Search for the cell housing the specified text and yield its (x, y) center coordinate. 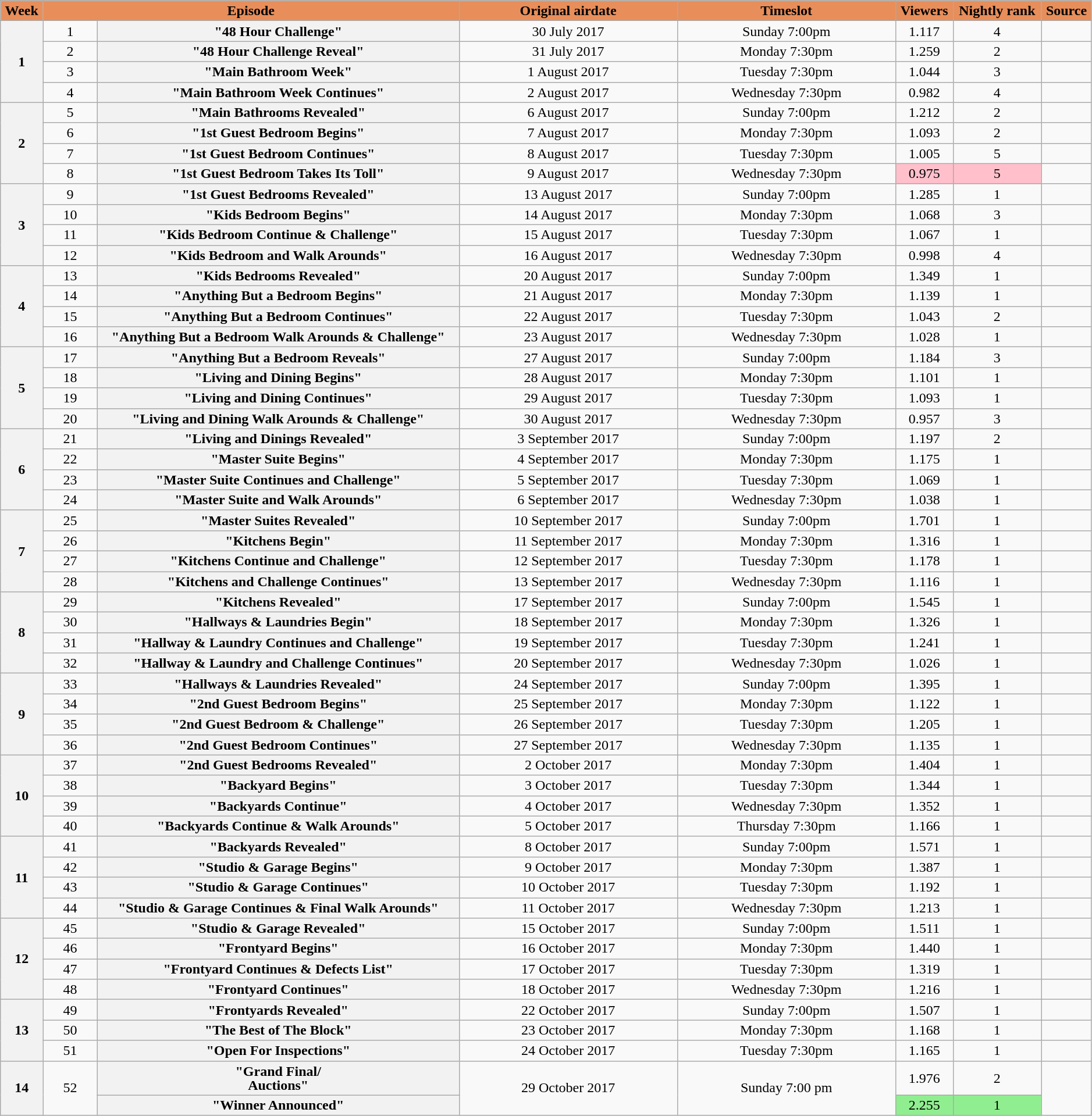
1.135 (924, 744)
21 August 2017 (568, 297)
1.216 (924, 990)
1.122 (924, 704)
"The Best of The Block" (278, 1031)
"Studio & Garage Revealed" (278, 928)
18 October 2017 (568, 990)
Sunday 7:00 pm (787, 1088)
Week (22, 10)
22 August 2017 (568, 316)
"Hallway & Laundry and Challenge Continues" (278, 663)
1.101 (924, 378)
1.212 (924, 113)
41 (70, 847)
"1st Guest Bedroom Takes Its Toll" (278, 173)
15 (70, 316)
"Kitchens Revealed" (278, 602)
13 September 2017 (568, 582)
0.998 (924, 256)
"Living and Dining Continues" (278, 398)
"2nd Guest Bedrooms Revealed" (278, 765)
"Hallway & Laundry Continues and Challenge" (278, 643)
"Frontyard Begins" (278, 949)
"1st Guest Bedrooms Revealed" (278, 194)
1.067 (924, 235)
1.213 (924, 908)
"Main Bathroom Week Continues" (278, 92)
42 (70, 867)
4 September 2017 (568, 459)
16 October 2017 (568, 949)
"Master Suite Continues and Challenge" (278, 479)
20 (70, 419)
1.205 (924, 725)
"Winner Announced" (278, 1105)
"Frontyard Continues & Defects List" (278, 969)
Nightly rank (997, 10)
27 (70, 561)
1.168 (924, 1031)
1.184 (924, 357)
17 (70, 357)
"Main Bathrooms Revealed" (278, 113)
3 September 2017 (568, 438)
1.117 (924, 31)
1.701 (924, 520)
1.387 (924, 867)
"Grand Final/Auctions" (278, 1078)
52 (70, 1088)
17 September 2017 (568, 602)
"Living and Dining Begins" (278, 378)
1.976 (924, 1078)
Source (1067, 10)
"Backyard Begins" (278, 785)
32 (70, 663)
30 (70, 622)
13 August 2017 (568, 194)
21 (70, 438)
20 August 2017 (568, 276)
31 (70, 643)
39 (70, 806)
9 October 2017 (568, 867)
26 (70, 541)
"Open For Inspections" (278, 1050)
15 August 2017 (568, 235)
"Kids Bedroom Begins" (278, 214)
"Studio & Garage Begins" (278, 867)
"Main Bathroom Week" (278, 72)
6 September 2017 (568, 500)
48 (70, 990)
18 September 2017 (568, 622)
16 August 2017 (568, 256)
"Master Suite Begins" (278, 459)
24 October 2017 (568, 1050)
8 October 2017 (568, 847)
1.197 (924, 438)
1.545 (924, 602)
24 (70, 500)
1.175 (924, 459)
1.395 (924, 684)
1.165 (924, 1050)
8 August 2017 (568, 154)
28 August 2017 (568, 378)
"2nd Guest Bedroom Begins" (278, 704)
29 October 2017 (568, 1088)
0.957 (924, 419)
25 (70, 520)
"Kitchens Continue and Challenge" (278, 561)
10 September 2017 (568, 520)
1.259 (924, 51)
1.352 (924, 806)
40 (70, 826)
"Kitchens Begin" (278, 541)
1.038 (924, 500)
Timeslot (787, 10)
1.005 (924, 154)
44 (70, 908)
23 August 2017 (568, 337)
"Hallways & Laundries Begin" (278, 622)
5 September 2017 (568, 479)
45 (70, 928)
22 October 2017 (568, 1010)
1.440 (924, 949)
2 October 2017 (568, 765)
15 October 2017 (568, 928)
"2nd Guest Bedroom & Challenge" (278, 725)
1.285 (924, 194)
1.511 (924, 928)
1.116 (924, 582)
"Living and Dinings Revealed" (278, 438)
"Frontyard Continues" (278, 990)
38 (70, 785)
7 August 2017 (568, 133)
23 October 2017 (568, 1031)
11 October 2017 (568, 908)
1.166 (924, 826)
0.975 (924, 173)
"Frontyards Revealed" (278, 1010)
"Anything But a Bedroom Continues" (278, 316)
10 October 2017 (568, 887)
29 August 2017 (568, 398)
18 (70, 378)
22 (70, 459)
1.404 (924, 765)
1 August 2017 (568, 72)
Original airdate (568, 10)
43 (70, 887)
9 August 2017 (568, 173)
"Anything But a Bedroom Reveals" (278, 357)
1.326 (924, 622)
47 (70, 969)
"Backyards Continue & Walk Arounds" (278, 826)
1.349 (924, 276)
12 September 2017 (568, 561)
28 (70, 582)
2.255 (924, 1105)
6 August 2017 (568, 113)
1.507 (924, 1010)
"1st Guest Bedroom Begins" (278, 133)
49 (70, 1010)
"Living and Dining Walk Arounds & Challenge" (278, 419)
1.178 (924, 561)
2 August 2017 (568, 92)
"Backyards Revealed" (278, 847)
3 October 2017 (568, 785)
23 (70, 479)
1.043 (924, 316)
"Studio & Garage Continues" (278, 887)
30 July 2017 (568, 31)
1.044 (924, 72)
"Kids Bedrooms Revealed" (278, 276)
4 October 2017 (568, 806)
16 (70, 337)
"Backyards Continue" (278, 806)
1.316 (924, 541)
"Kids Bedroom and Walk Arounds" (278, 256)
"Master Suites Revealed" (278, 520)
"48 Hour Challenge Reveal" (278, 51)
27 August 2017 (568, 357)
"Master Suite and Walk Arounds" (278, 500)
"Anything But a Bedroom Walk Arounds & Challenge" (278, 337)
37 (70, 765)
19 September 2017 (568, 643)
31 July 2017 (568, 51)
29 (70, 602)
50 (70, 1031)
36 (70, 744)
24 September 2017 (568, 684)
"Anything But a Bedroom Begins" (278, 297)
46 (70, 949)
"Kids Bedroom Continue & Challenge" (278, 235)
"Hallways & Laundries Revealed" (278, 684)
"Kitchens and Challenge Continues" (278, 582)
1.139 (924, 297)
1.344 (924, 785)
19 (70, 398)
"Studio & Garage Continues & Final Walk Arounds" (278, 908)
Thursday 7:30pm (787, 826)
Episode (251, 10)
33 (70, 684)
25 September 2017 (568, 704)
35 (70, 725)
1.026 (924, 663)
26 September 2017 (568, 725)
1.069 (924, 479)
0.982 (924, 92)
"48 Hour Challenge" (278, 31)
5 October 2017 (568, 826)
1.068 (924, 214)
30 August 2017 (568, 419)
"2nd Guest Bedroom Continues" (278, 744)
20 September 2017 (568, 663)
51 (70, 1050)
1.192 (924, 887)
11 September 2017 (568, 541)
"1st Guest Bedroom Continues" (278, 154)
1.028 (924, 337)
1.241 (924, 643)
17 October 2017 (568, 969)
14 August 2017 (568, 214)
1.319 (924, 969)
34 (70, 704)
Viewers (924, 10)
1.571 (924, 847)
27 September 2017 (568, 744)
